Provide the (x, y) coordinate of the cell's center where the given text is located.  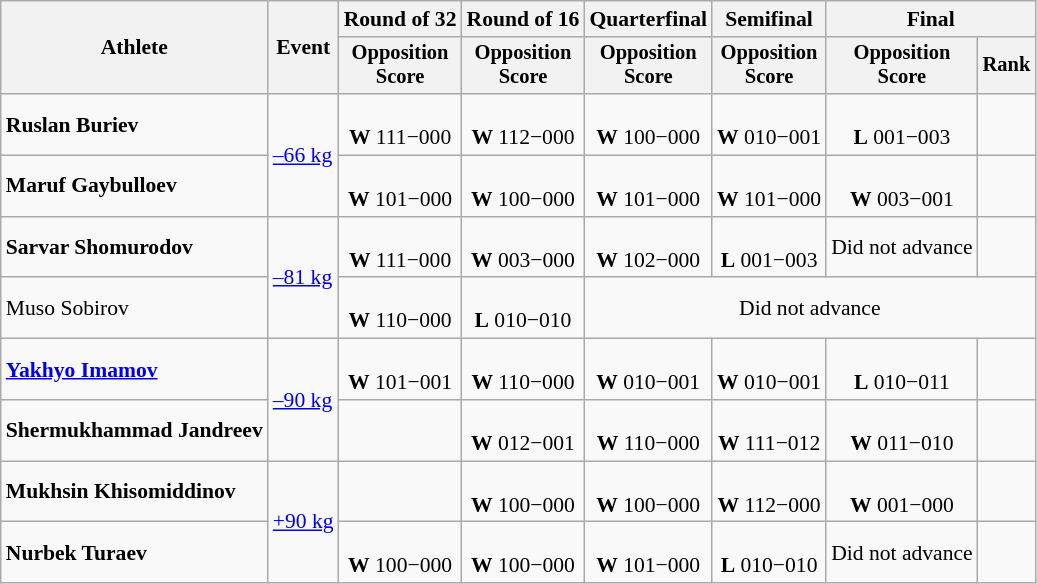
Rank (1007, 66)
W 003−000 (524, 248)
Semifinal (769, 19)
W 012−001 (524, 430)
W 111−012 (769, 430)
Shermukhammad Jandreev (134, 430)
Round of 16 (524, 19)
–81 kg (304, 278)
–90 kg (304, 400)
Maruf Gaybulloev (134, 186)
Final (930, 19)
W 001−000 (902, 492)
W 102−000 (648, 248)
Yakhyo Imamov (134, 370)
Mukhsin Khisomiddinov (134, 492)
Round of 32 (400, 19)
W 011−010 (902, 430)
Muso Sobirov (134, 308)
L 010−011 (902, 370)
Event (304, 48)
Ruslan Buriev (134, 124)
Athlete (134, 48)
W 003−001 (902, 186)
–66 kg (304, 155)
W 101−001 (400, 370)
Nurbek Turaev (134, 552)
+90 kg (304, 522)
Quarterfinal (648, 19)
Sarvar Shomurodov (134, 248)
